Scan for the cell matching the given text and deliver its [X, Y] coordinate at center. 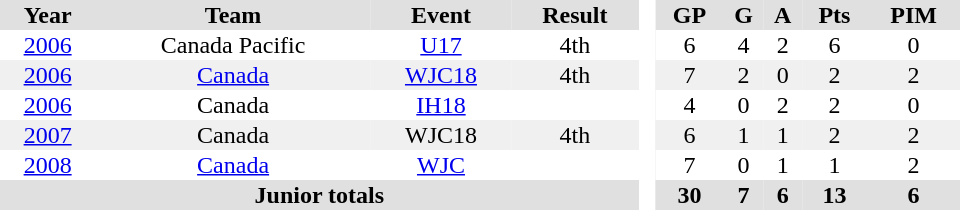
IH18 [441, 105]
G [743, 15]
Canada Pacific [233, 45]
WJC [441, 165]
GP [689, 15]
Junior totals [320, 195]
30 [689, 195]
Team [233, 15]
2007 [48, 135]
Pts [834, 15]
13 [834, 195]
PIM [914, 15]
U17 [441, 45]
Event [441, 15]
Result [575, 15]
Year [48, 15]
A [783, 15]
2008 [48, 165]
